Identify which cell holds the provided text, then report its [x, y] central coordinate. 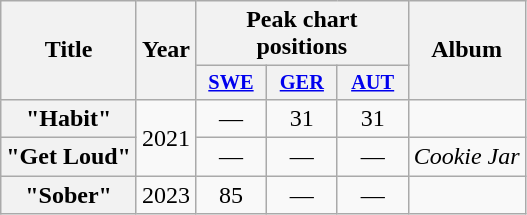
GER [302, 83]
"Habit" [69, 118]
Cookie Jar [466, 157]
Album [466, 50]
"Sober" [69, 195]
Peak chart positions [302, 34]
85 [232, 195]
2021 [166, 137]
Title [69, 50]
Year [166, 50]
SWE [232, 83]
AUT [372, 83]
"Get Loud" [69, 157]
2023 [166, 195]
